Capture the cell that displays the provided text and extract its [X, Y] central coordinate. 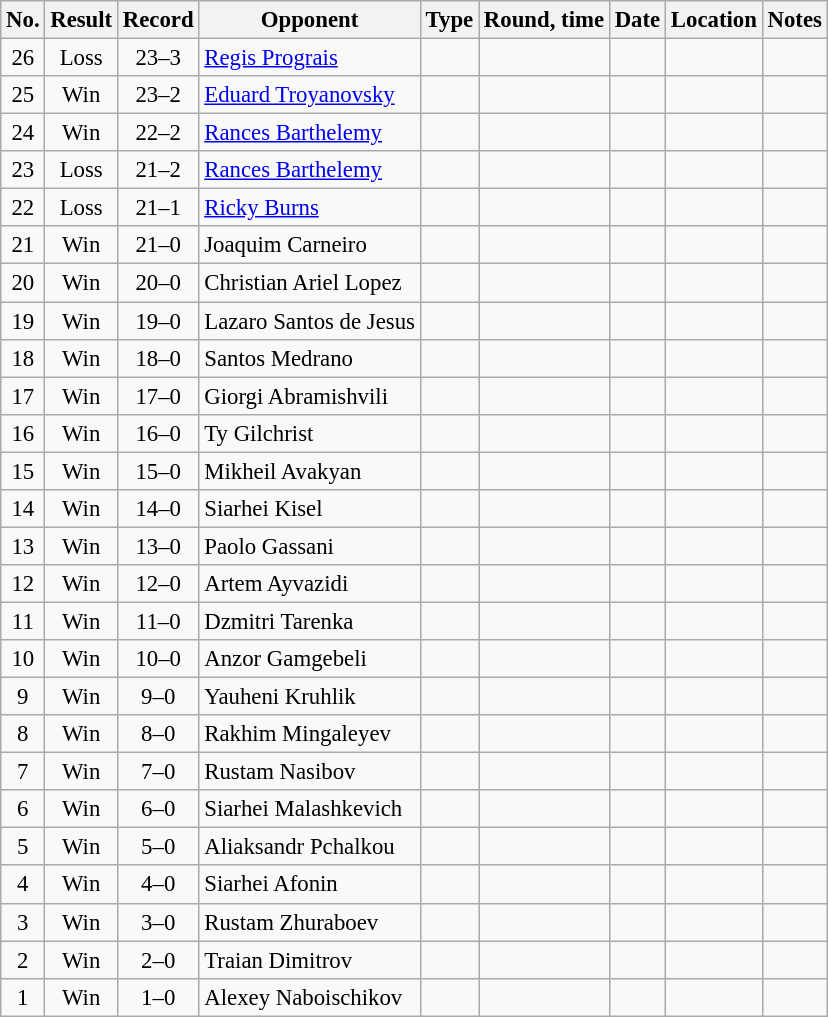
Date [637, 20]
10–0 [158, 659]
Notes [794, 20]
Anzor Gamgebeli [310, 659]
Paolo Gassani [310, 546]
19–0 [158, 321]
18 [23, 358]
4 [23, 885]
9 [23, 697]
Joaquim Carneiro [310, 245]
Ricky Burns [310, 208]
26 [23, 58]
22–2 [158, 133]
17 [23, 396]
8–0 [158, 734]
Eduard Troyanovsky [310, 95]
Christian Ariel Lopez [310, 283]
Aliaksandr Pchalkou [310, 847]
20 [23, 283]
9–0 [158, 697]
Result [82, 20]
20–0 [158, 283]
Regis Prograis [310, 58]
16 [23, 433]
Type [449, 20]
12 [23, 584]
15 [23, 471]
Rustam Nasibov [310, 772]
24 [23, 133]
Lazaro Santos de Jesus [310, 321]
Dzmitri Tarenka [310, 621]
11 [23, 621]
Siarhei Kisel [310, 509]
Ty Gilchrist [310, 433]
Mikheil Avakyan [310, 471]
Round, time [544, 20]
Record [158, 20]
No. [23, 20]
1 [23, 997]
17–0 [158, 396]
10 [23, 659]
6–0 [158, 809]
Siarhei Malashkevich [310, 809]
7–0 [158, 772]
21 [23, 245]
14–0 [158, 509]
Traian Dimitrov [310, 960]
1–0 [158, 997]
21–0 [158, 245]
Giorgi Abramishvili [310, 396]
Yauheni Kruhlik [310, 697]
2 [23, 960]
Santos Medrano [310, 358]
23–2 [158, 95]
3 [23, 922]
4–0 [158, 885]
22 [23, 208]
Artem Ayvazidi [310, 584]
14 [23, 509]
11–0 [158, 621]
13 [23, 546]
Siarhei Afonin [310, 885]
7 [23, 772]
16–0 [158, 433]
21–1 [158, 208]
21–2 [158, 170]
Location [714, 20]
Opponent [310, 20]
15–0 [158, 471]
18–0 [158, 358]
6 [23, 809]
3–0 [158, 922]
25 [23, 95]
Alexey Naboischikov [310, 997]
Rustam Zhuraboev [310, 922]
2–0 [158, 960]
8 [23, 734]
5–0 [158, 847]
23 [23, 170]
19 [23, 321]
5 [23, 847]
23–3 [158, 58]
13–0 [158, 546]
Rakhim Mingaleyev [310, 734]
12–0 [158, 584]
